Extract the [x, y] coordinate from the center of the cell holding the provided text.  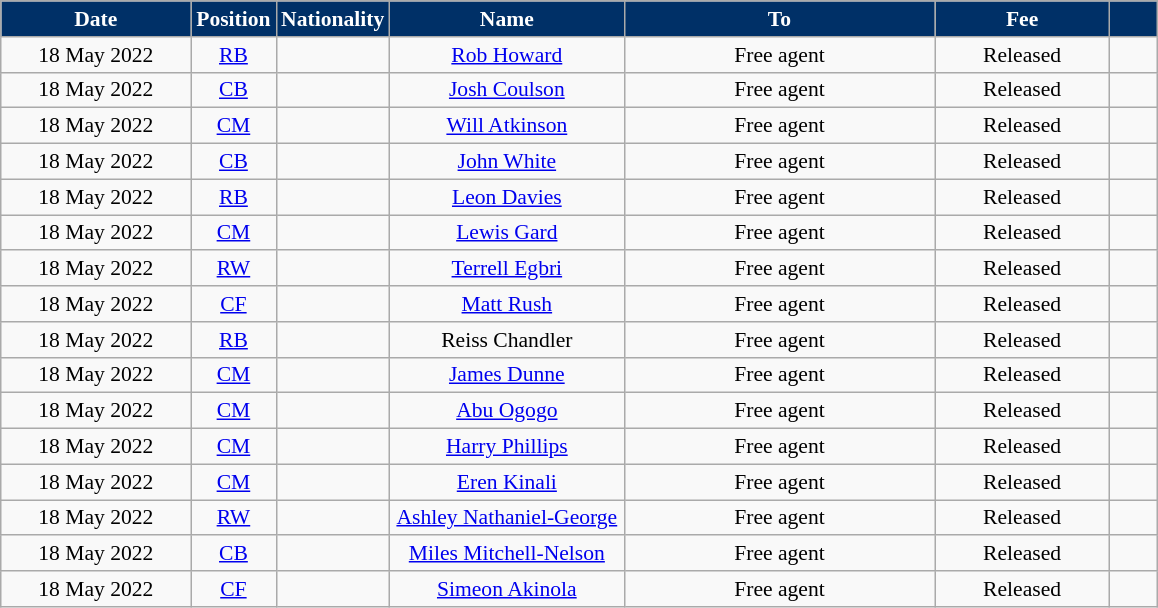
Leon Davies [506, 197]
Will Atkinson [506, 126]
Nationality [332, 19]
Miles Mitchell-Nelson [506, 554]
James Dunne [506, 375]
Josh Coulson [506, 90]
Position [234, 19]
Rob Howard [506, 55]
Matt Rush [506, 304]
Name [506, 19]
Reiss Chandler [506, 340]
Date [96, 19]
Terrell Egbri [506, 269]
Eren Kinali [506, 482]
Fee [1022, 19]
John White [506, 162]
Lewis Gard [506, 233]
Simeon Akinola [506, 589]
Abu Ogogo [506, 411]
Ashley Nathaniel-George [506, 518]
To [779, 19]
Harry Phillips [506, 447]
